Determine the (X, Y) coordinate at the center of the cell enclosing the given text.  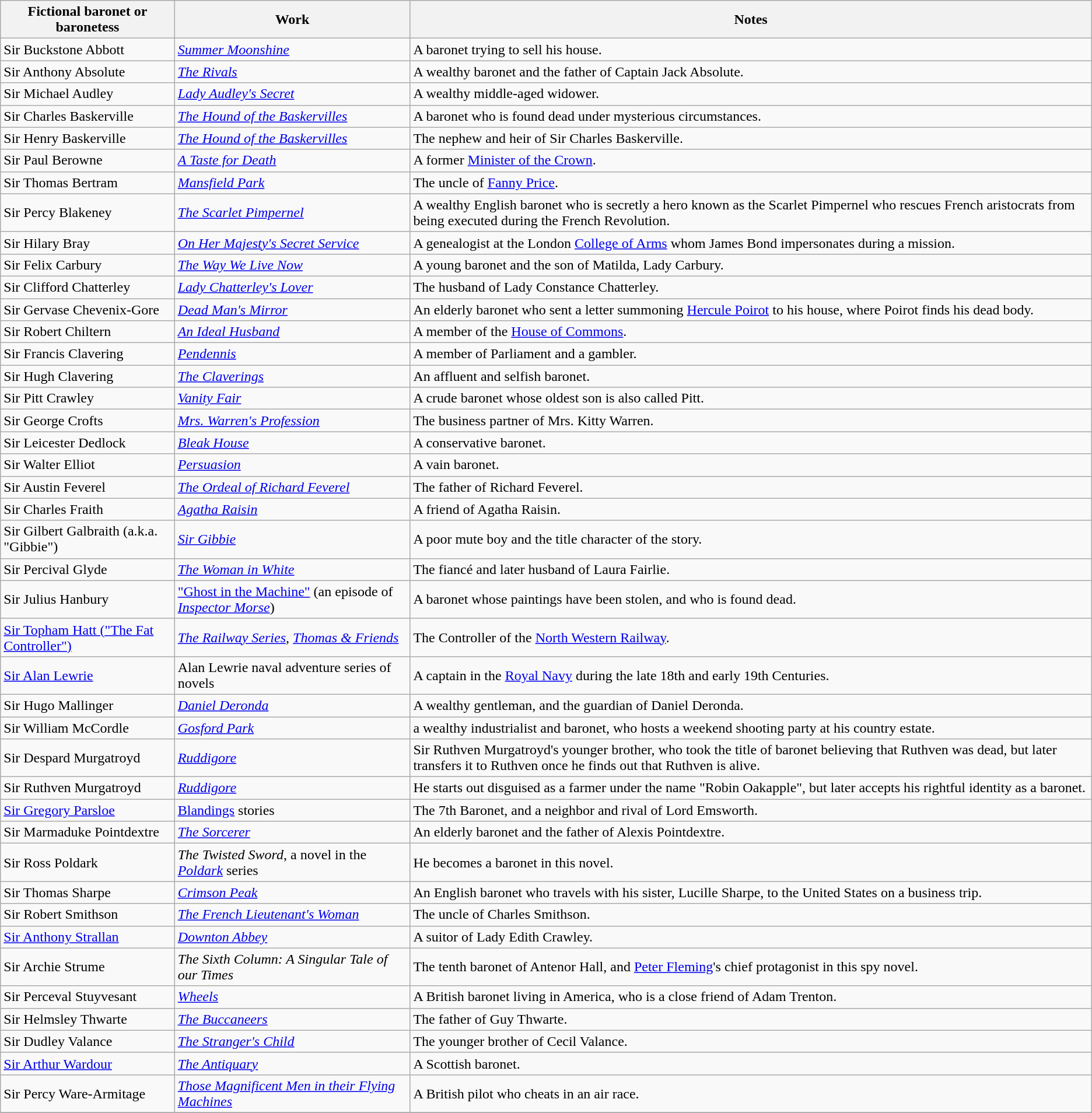
A wealthy baronet and the father of Captain Jack Absolute. (751, 72)
Sir Perceval Stuyvesant (87, 997)
Sir Walter Elliot (87, 465)
Sir Felix Carbury (87, 265)
Sir Thomas Sharpe (87, 892)
Mrs. Warren's Profession (292, 421)
Lady Chatterley's Lover (292, 287)
Persuasion (292, 465)
Vanity Fair (292, 398)
He becomes a baronet in this novel. (751, 862)
Sir Pitt Crawley (87, 398)
Notes (751, 20)
The fiancé and later husband of Laura Fairlie. (751, 569)
Sir Leicester Dedlock (87, 443)
The Controller of the North Western Railway. (751, 637)
A suitor of Lady Edith Crawley. (751, 937)
An elderly baronet who sent a letter summoning Hercule Poirot to his house, where Poirot finds his dead body. (751, 310)
"Ghost in the Machine" (an episode of Inspector Morse) (292, 600)
The Scarlet Pimpernel (292, 212)
Sir Gervase Chevenix-Gore (87, 310)
Sir Buckstone Abbott (87, 50)
Sir Percy Blakeney (87, 212)
Sir Percy Ware-Armitage (87, 1093)
An affluent and selfish baronet. (751, 376)
Pendennis (292, 354)
Work (292, 20)
The French Lieutenant's Woman (292, 915)
A conservative baronet. (751, 443)
Sir Francis Clavering (87, 354)
Summer Moonshine (292, 50)
An elderly baronet and the father of Alexis Pointdextre. (751, 832)
The husband of Lady Constance Chatterley. (751, 287)
Sir Dudley Valance (87, 1041)
Agatha Raisin (292, 509)
The nephew and heir of Sir Charles Baskerville. (751, 138)
Sir Austin Feverel (87, 487)
Sir Despard Murgatroyd (87, 758)
A young baronet and the son of Matilda, Lady Carbury. (751, 265)
Sir Archie Strume (87, 967)
Sir Michael Audley (87, 94)
Gosford Park (292, 727)
A Scottish baronet. (751, 1063)
A vain baronet. (751, 465)
A baronet who is found dead under mysterious circumstances. (751, 116)
Blandings stories (292, 810)
The Stranger's Child (292, 1041)
Sir Julius Hanbury (87, 600)
Sir Marmaduke Pointdextre (87, 832)
Sir Gilbert Galbraith (a.k.a. "Gibbie") (87, 539)
Daniel Deronda (292, 705)
On Her Majesty's Secret Service (292, 243)
Sir Helmsley Thwarte (87, 1019)
A captain in the Royal Navy during the late 18th and early 19th Centuries. (751, 675)
An English baronet who travels with his sister, Lucille Sharpe, to the United States on a business trip. (751, 892)
Sir Robert Smithson (87, 915)
Alan Lewrie naval adventure series of novels (292, 675)
Sir Hugh Clavering (87, 376)
Sir Paul Berowne (87, 160)
A baronet trying to sell his house. (751, 50)
Sir Robert Chiltern (87, 332)
Downton Abbey (292, 937)
Sir Thomas Bertram (87, 183)
The Sixth Column: A Singular Tale of our Times (292, 967)
Sir Gregory Parsloe (87, 810)
Wheels (292, 997)
The Railway Series, Thomas & Friends (292, 637)
An Ideal Husband (292, 332)
The Ordeal of Richard Feverel (292, 487)
Sir Hugo Mallinger (87, 705)
Sir Hilary Bray (87, 243)
The Buccaneers (292, 1019)
The business partner of Mrs. Kitty Warren. (751, 421)
A crude baronet whose oldest son is also called Pitt. (751, 398)
Mansfield Park (292, 183)
The father of Richard Feverel. (751, 487)
A wealthy gentleman, and the guardian of Daniel Deronda. (751, 705)
Those Magnificent Men in their Flying Machines (292, 1093)
A friend of Agatha Raisin. (751, 509)
A former Minister of the Crown. (751, 160)
Fictional baronet or baronetess (87, 20)
A genealogist at the London College of Arms whom James Bond impersonates during a mission. (751, 243)
Sir Anthony Strallan (87, 937)
Sir Charles Baskerville (87, 116)
A British pilot who cheats in an air race. (751, 1093)
He starts out disguised as a farmer under the name "Robin Oakapple", but later accepts his rightful identity as a baronet. (751, 788)
The uncle of Fanny Price. (751, 183)
Sir Clifford Chatterley (87, 287)
The younger brother of Cecil Valance. (751, 1041)
Sir Ruthven Murgatroyd (87, 788)
Sir Topham Hatt ("The Fat Controller") (87, 637)
The Antiquary (292, 1063)
The Claverings (292, 376)
a wealthy industrialist and baronet, who hosts a weekend shooting party at his country estate. (751, 727)
The Rivals (292, 72)
A poor mute boy and the title character of the story. (751, 539)
Sir George Crofts (87, 421)
The tenth baronet of Antenor Hall, and Peter Fleming's chief protagonist in this spy novel. (751, 967)
Sir Henry Baskerville (87, 138)
Sir Gibbie (292, 539)
Sir Anthony Absolute (87, 72)
The Woman in White (292, 569)
Bleak House (292, 443)
A Taste for Death (292, 160)
Sir Alan Lewrie (87, 675)
A British baronet living in America, who is a close friend of Adam Trenton. (751, 997)
Dead Man's Mirror (292, 310)
A member of the House of Commons. (751, 332)
A wealthy middle-aged widower. (751, 94)
The uncle of Charles Smithson. (751, 915)
The Twisted Sword, a novel in the Poldark series (292, 862)
Crimson Peak (292, 892)
Sir Charles Fraith (87, 509)
The Sorcerer (292, 832)
Sir Arthur Wardour (87, 1063)
Sir Percival Glyde (87, 569)
The 7th Baronet, and a neighbor and rival of Lord Emsworth. (751, 810)
The father of Guy Thwarte. (751, 1019)
A baronet whose paintings have been stolen, and who is found dead. (751, 600)
A member of Parliament and a gambler. (751, 354)
The Way We Live Now (292, 265)
Lady Audley's Secret (292, 94)
Sir Ross Poldark (87, 862)
Sir William McCordle (87, 727)
